Identify which cell holds the provided text, then report its (X, Y) central coordinate. 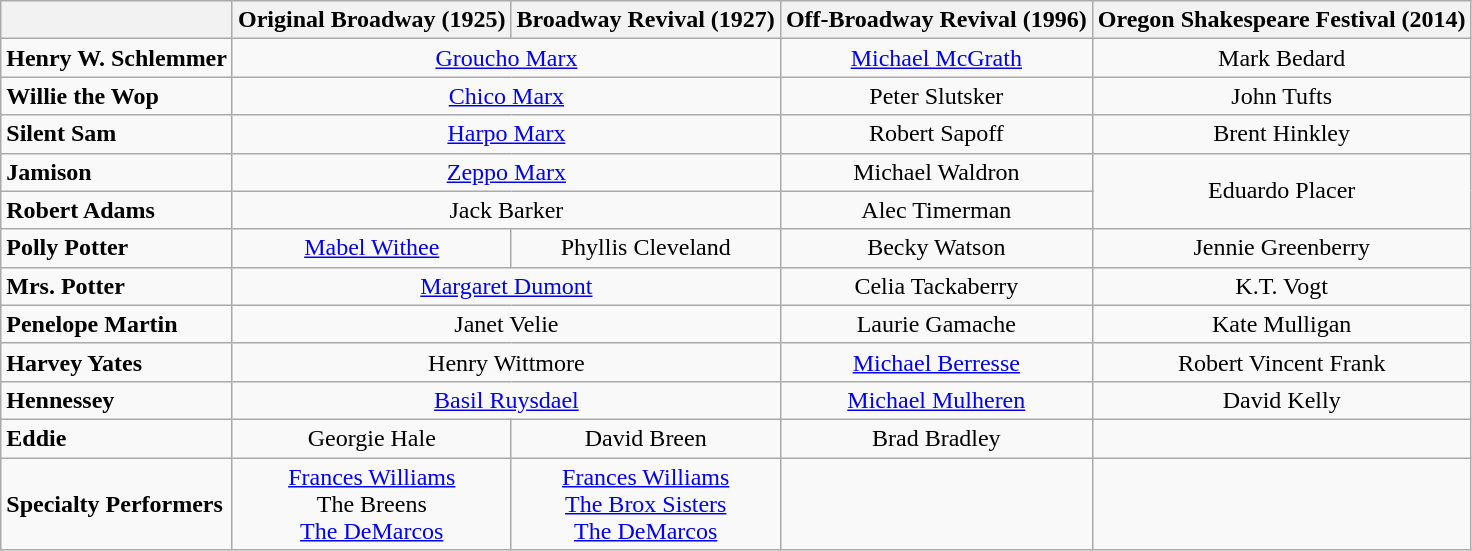
Hennessey (117, 400)
Margaret Dumont (506, 286)
Penelope Martin (117, 324)
Robert Vincent Frank (1282, 362)
Jennie Greenberry (1282, 248)
Silent Sam (117, 134)
John Tufts (1282, 96)
Harpo Marx (506, 134)
Phyllis Cleveland (646, 248)
K.T. Vogt (1282, 286)
Becky Watson (936, 248)
Kate Mulligan (1282, 324)
Eddie (117, 438)
Michael Waldron (936, 172)
Frances WilliamsThe Brox SistersThe DeMarcos (646, 504)
Off-Broadway Revival (1996) (936, 20)
Mark Bedard (1282, 58)
Peter Slutsker (936, 96)
Michael Berresse (936, 362)
Michael Mulheren (936, 400)
Janet Velie (506, 324)
Robert Adams (117, 210)
Mrs. Potter (117, 286)
Specialty Performers (117, 504)
Henry W. Schlemmer (117, 58)
Eduardo Placer (1282, 191)
Willie the Wop (117, 96)
Jack Barker (506, 210)
Jamison (117, 172)
Oregon Shakespeare Festival (2014) (1282, 20)
Harvey Yates (117, 362)
Laurie Gamache (936, 324)
Alec Timerman (936, 210)
David Breen (646, 438)
Robert Sapoff (936, 134)
Henry Wittmore (506, 362)
David Kelly (1282, 400)
Georgie Hale (372, 438)
Broadway Revival (1927) (646, 20)
Original Broadway (1925) (372, 20)
Polly Potter (117, 248)
Celia Tackaberry (936, 286)
Groucho Marx (506, 58)
Chico Marx (506, 96)
Basil Ruysdael (506, 400)
Mabel Withee (372, 248)
Michael McGrath (936, 58)
Brad Bradley (936, 438)
Brent Hinkley (1282, 134)
Frances WilliamsThe Breens The DeMarcos (372, 504)
Zeppo Marx (506, 172)
